Return the [x, y] coordinate for the center point of the cell that contains the specified text.  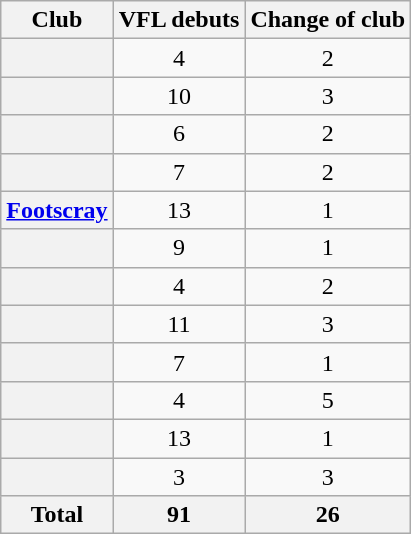
11 [179, 324]
91 [179, 515]
26 [328, 515]
10 [179, 96]
Club [57, 20]
6 [179, 134]
Total [57, 515]
Footscray [57, 210]
5 [328, 400]
Change of club [328, 20]
VFL debuts [179, 20]
9 [179, 248]
